Find where the given text appears and provide that cell's center as (X, Y) coordinate. 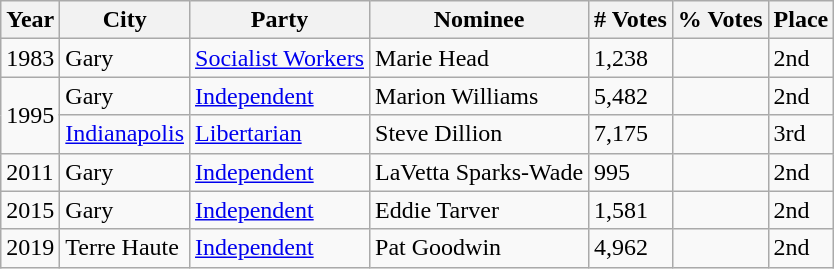
Place (801, 20)
Year (30, 20)
995 (631, 172)
1,238 (631, 58)
LaVetta Sparks-Wade (480, 172)
# Votes (631, 20)
Eddie Tarver (480, 210)
7,175 (631, 134)
Marie Head (480, 58)
2011 (30, 172)
Socialist Workers (280, 58)
3rd (801, 134)
5,482 (631, 96)
Marion Williams (480, 96)
1,581 (631, 210)
Libertarian (280, 134)
Party (280, 20)
4,962 (631, 248)
Steve Dillion (480, 134)
Nominee (480, 20)
% Votes (720, 20)
Pat Goodwin (480, 248)
City (125, 20)
2019 (30, 248)
1995 (30, 115)
1983 (30, 58)
2015 (30, 210)
Terre Haute (125, 248)
Indianapolis (125, 134)
